Provide the (x, y) coordinate of the cell's center where the given text is located.  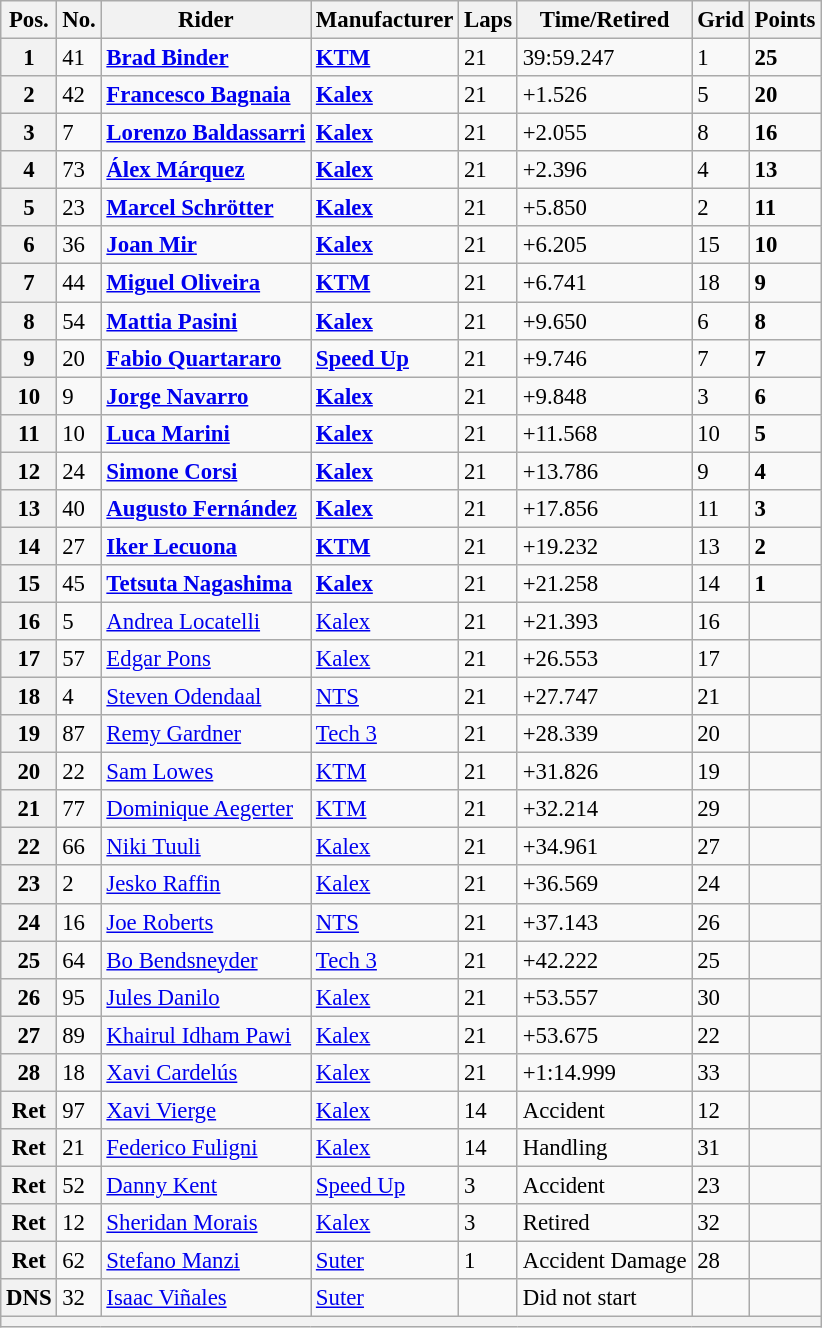
+1.526 (604, 95)
29 (720, 809)
+53.557 (604, 997)
73 (79, 170)
Jesko Raffin (206, 885)
Accident Damage (604, 1261)
89 (79, 1035)
+21.393 (604, 621)
Remy Gardner (206, 734)
+6.205 (604, 245)
54 (79, 321)
87 (79, 734)
36 (79, 245)
Joan Mir (206, 245)
41 (79, 58)
+5.850 (604, 208)
+9.746 (604, 358)
39:59.247 (604, 58)
52 (79, 1185)
Fabio Quartararo (206, 358)
Sam Lowes (206, 772)
64 (79, 960)
Manufacturer (385, 20)
Pos. (29, 20)
Mattia Pasini (206, 321)
66 (79, 847)
+21.258 (604, 584)
Jorge Navarro (206, 396)
Federico Fuligni (206, 1148)
77 (79, 809)
Brad Binder (206, 58)
+31.826 (604, 772)
Bo Bendsneyder (206, 960)
+1:14.999 (604, 1073)
Iker Lecuona (206, 546)
Miguel Oliveira (206, 283)
+36.569 (604, 885)
Sheridan Morais (206, 1223)
Luca Marini (206, 433)
+42.222 (604, 960)
Laps (488, 20)
Rider (206, 20)
+9.650 (604, 321)
Dominique Aegerter (206, 809)
Stefano Manzi (206, 1261)
+27.747 (604, 697)
+11.568 (604, 433)
Did not start (604, 1298)
+53.675 (604, 1035)
33 (720, 1073)
Marcel Schrötter (206, 208)
Khairul Idham Pawi (206, 1035)
Augusto Fernández (206, 509)
+6.741 (604, 283)
Álex Márquez (206, 170)
Time/Retired (604, 20)
Niki Tuuli (206, 847)
Isaac Viñales (206, 1298)
42 (79, 95)
97 (79, 1110)
+34.961 (604, 847)
Lorenzo Baldassarri (206, 133)
+2.396 (604, 170)
+17.856 (604, 509)
Grid (720, 20)
+2.055 (604, 133)
95 (79, 997)
Danny Kent (206, 1185)
+28.339 (604, 734)
+32.214 (604, 809)
Simone Corsi (206, 471)
Tetsuta Nagashima (206, 584)
+19.232 (604, 546)
30 (720, 997)
DNS (29, 1298)
Joe Roberts (206, 922)
62 (79, 1261)
Xavi Cardelús (206, 1073)
45 (79, 584)
Points (784, 20)
Jules Danilo (206, 997)
Handling (604, 1148)
31 (720, 1148)
Edgar Pons (206, 659)
Retired (604, 1223)
44 (79, 283)
Steven Odendaal (206, 697)
No. (79, 20)
Xavi Vierge (206, 1110)
+26.553 (604, 659)
+13.786 (604, 471)
Francesco Bagnaia (206, 95)
57 (79, 659)
+37.143 (604, 922)
40 (79, 509)
Andrea Locatelli (206, 621)
+9.848 (604, 396)
